Output the (X, Y) coordinate of the center of the cell containing the given text.  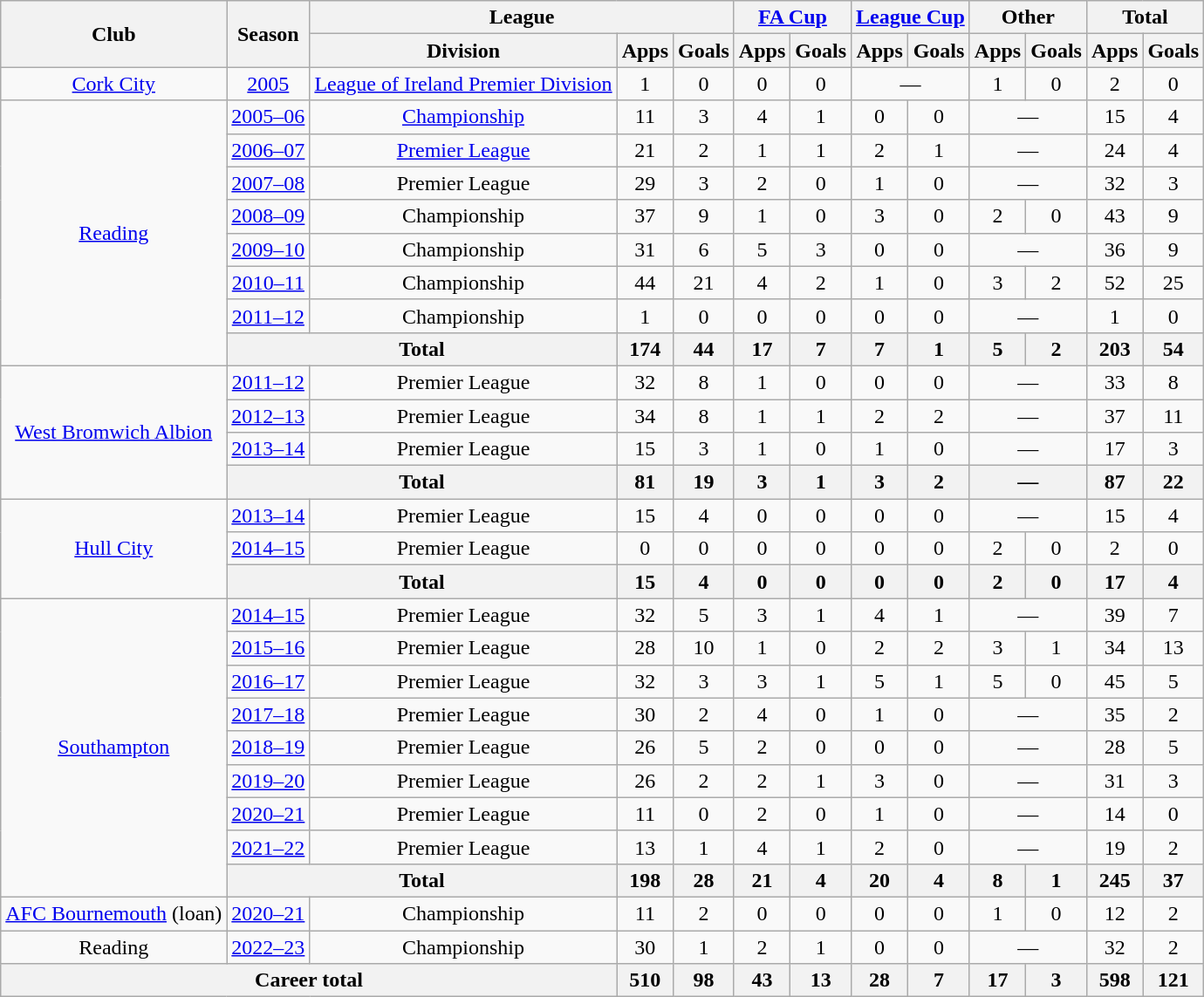
6 (704, 249)
121 (1173, 980)
245 (1114, 880)
Club (113, 34)
22 (1173, 482)
Division (463, 51)
98 (704, 980)
35 (1114, 714)
25 (1173, 283)
FA Cup (792, 17)
Season (269, 34)
14 (1114, 814)
24 (1114, 150)
AFC Bournemouth (loan) (113, 913)
2007–08 (269, 183)
2010–11 (269, 283)
598 (1114, 980)
36 (1114, 249)
198 (645, 880)
54 (1173, 349)
2016–17 (269, 681)
45 (1114, 681)
33 (1114, 382)
Southampton (113, 748)
2008–09 (269, 216)
2022–23 (269, 946)
Other (1028, 17)
2017–18 (269, 714)
2021–22 (269, 847)
81 (645, 482)
87 (1114, 482)
2005 (269, 84)
League (522, 17)
12 (1114, 913)
2015–16 (269, 648)
29 (645, 183)
2009–10 (269, 249)
Hull City (113, 549)
West Bromwich Albion (113, 432)
Career total (309, 980)
Cork City (113, 84)
2006–07 (269, 150)
2019–20 (269, 781)
203 (1114, 349)
20 (879, 880)
League of Ireland Premier Division (463, 84)
2012–13 (269, 416)
52 (1114, 283)
39 (1114, 615)
174 (645, 349)
2005–06 (269, 117)
510 (645, 980)
2018–19 (269, 748)
10 (704, 648)
League Cup (911, 17)
